For the text-containing cell, return its midpoint in (x, y) coordinate format. 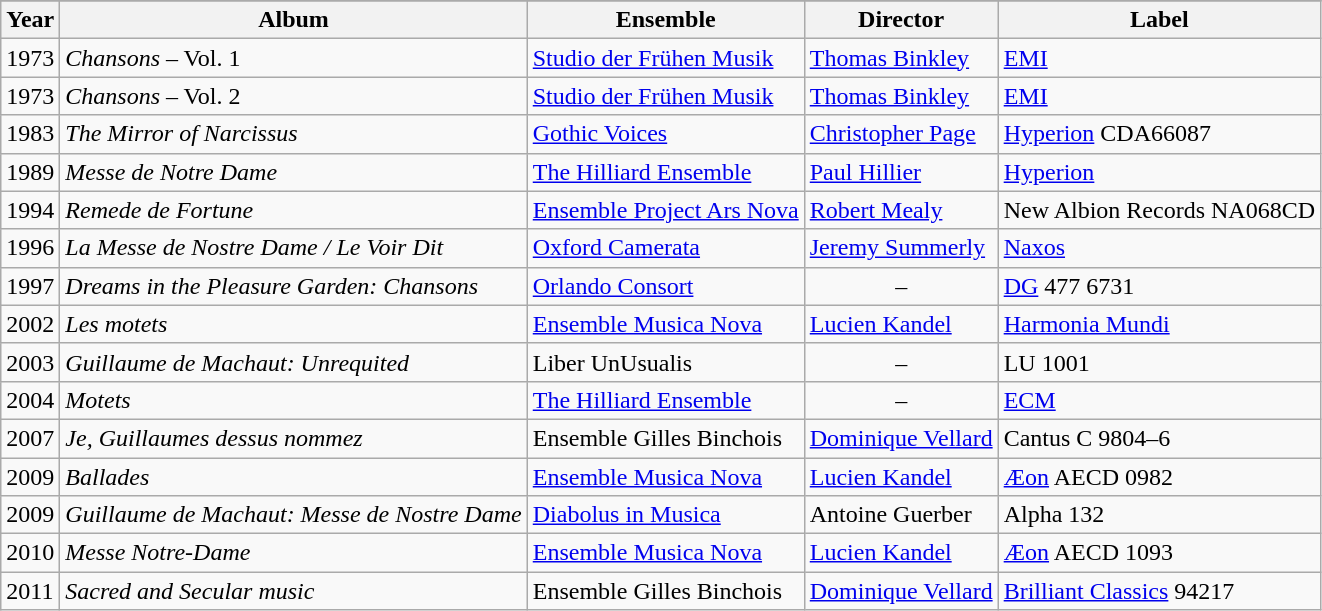
Naxos (1159, 248)
The Mirror of Narcissus (294, 134)
Director (901, 20)
Chansons – Vol. 1 (294, 58)
Gothic Voices (666, 134)
Diabolus in Musica (666, 515)
Guillaume de Machaut: Messe de Nostre Dame (294, 515)
Album (294, 20)
1996 (30, 248)
LU 1001 (1159, 362)
Je, Guillaumes dessus nommez (294, 438)
Robert Mealy (901, 210)
Label (1159, 20)
ECM (1159, 400)
Christopher Page (901, 134)
Ensemble (666, 20)
Brilliant Classics 94217 (1159, 591)
Ballades (294, 477)
Liber UnUsualis (666, 362)
1997 (30, 286)
2010 (30, 553)
Antoine Guerber (901, 515)
DG 477 6731 (1159, 286)
1994 (30, 210)
Les motets (294, 324)
1989 (30, 172)
Sacred and Secular music (294, 591)
Hyperion CDA66087 (1159, 134)
Harmonia Mundi (1159, 324)
2004 (30, 400)
2002 (30, 324)
New Albion Records NA068CD (1159, 210)
Alpha 132 (1159, 515)
1983 (30, 134)
Guillaume de Machaut: Unrequited (294, 362)
Remede de Fortune (294, 210)
2007 (30, 438)
Chansons – Vol. 2 (294, 96)
Hyperion (1159, 172)
Paul Hillier (901, 172)
Cantus C 9804–6 (1159, 438)
Motets (294, 400)
2003 (30, 362)
Messe Notre-Dame (294, 553)
Æon AECD 0982 (1159, 477)
Jeremy Summerly (901, 248)
Oxford Camerata (666, 248)
2011 (30, 591)
Messe de Notre Dame (294, 172)
La Messe de Nostre Dame / Le Voir Dit (294, 248)
Dreams in the Pleasure Garden: Chansons (294, 286)
Year (30, 20)
Ensemble Project Ars Nova (666, 210)
Æon AECD 1093 (1159, 553)
Orlando Consort (666, 286)
